Output the [x, y] coordinate of the center of the cell containing the given text.  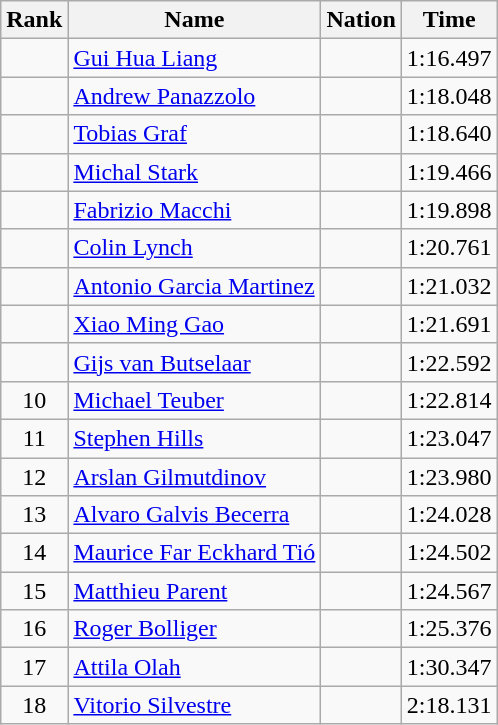
Fabrizio Macchi [194, 210]
10 [34, 400]
1:25.376 [449, 629]
1:19.466 [449, 172]
Xiao Ming Gao [194, 324]
Name [194, 20]
Attila Olah [194, 667]
14 [34, 553]
1:23.980 [449, 477]
Vitorio Silvestre [194, 705]
Gui Hua Liang [194, 58]
1:19.898 [449, 210]
1:24.567 [449, 591]
11 [34, 438]
1:24.502 [449, 553]
13 [34, 515]
Colin Lynch [194, 248]
Roger Bolliger [194, 629]
Michael Teuber [194, 400]
1:21.032 [449, 286]
1:16.497 [449, 58]
Rank [34, 20]
Matthieu Parent [194, 591]
Andrew Panazzolo [194, 96]
Michal Stark [194, 172]
15 [34, 591]
1:18.640 [449, 134]
1:22.814 [449, 400]
Arslan Gilmutdinov [194, 477]
Tobias Graf [194, 134]
Nation [361, 20]
1:18.048 [449, 96]
1:30.347 [449, 667]
1:24.028 [449, 515]
2:18.131 [449, 705]
12 [34, 477]
Alvaro Galvis Becerra [194, 515]
1:23.047 [449, 438]
1:20.761 [449, 248]
Gijs van Butselaar [194, 362]
Maurice Far Eckhard Tió [194, 553]
17 [34, 667]
18 [34, 705]
Antonio Garcia Martinez [194, 286]
1:21.691 [449, 324]
16 [34, 629]
Time [449, 20]
1:22.592 [449, 362]
Stephen Hills [194, 438]
